Scan for the cell matching the given text and deliver its (X, Y) coordinate at center. 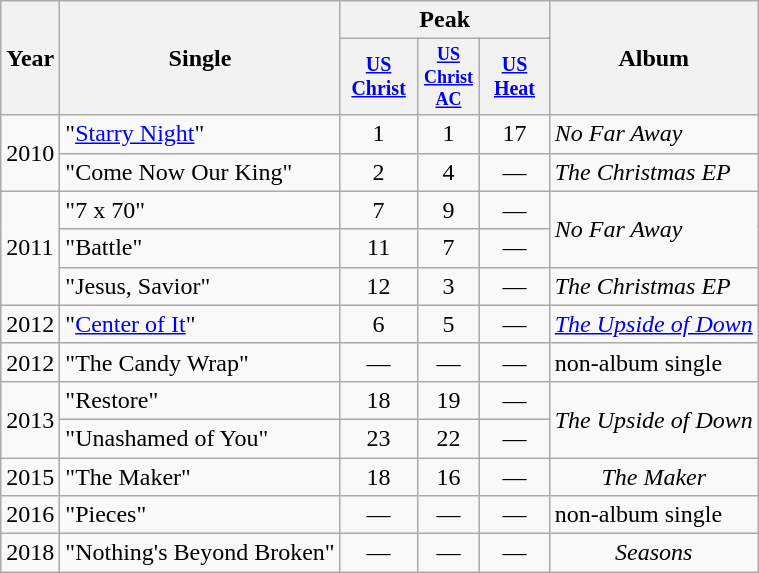
11 (378, 248)
"Unashamed of You" (200, 438)
Seasons (654, 553)
"Pieces" (200, 515)
2011 (30, 248)
"Starry Night" (200, 134)
Year (30, 58)
"Nothing's Beyond Broken" (200, 553)
"Center of It" (200, 324)
2010 (30, 153)
3 (448, 286)
12 (378, 286)
USChrist AC (448, 77)
"The Maker" (200, 477)
5 (448, 324)
23 (378, 438)
19 (448, 400)
USHeat (514, 77)
"Jesus, Savior" (200, 286)
The Maker (654, 477)
17 (514, 134)
USChrist (378, 77)
22 (448, 438)
2 (378, 172)
"Battle" (200, 248)
Peak (444, 20)
Album (654, 58)
16 (448, 477)
6 (378, 324)
9 (448, 210)
"7 x 70" (200, 210)
2013 (30, 419)
4 (448, 172)
"The Candy Wrap" (200, 362)
2015 (30, 477)
Single (200, 58)
2018 (30, 553)
"Come Now Our King" (200, 172)
2016 (30, 515)
"Restore" (200, 400)
